Detect which cell encompasses the target text, then output its (X, Y) center coordinate. 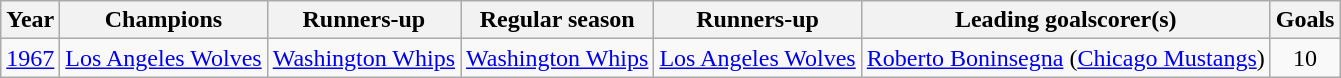
1967 (30, 58)
Year (30, 20)
Champions (164, 20)
Roberto Boninsegna (Chicago Mustangs) (1066, 58)
10 (1305, 58)
Leading goalscorer(s) (1066, 20)
Goals (1305, 20)
Regular season (558, 20)
